Return the [X, Y] coordinate for the center point of the cell that contains the specified text.  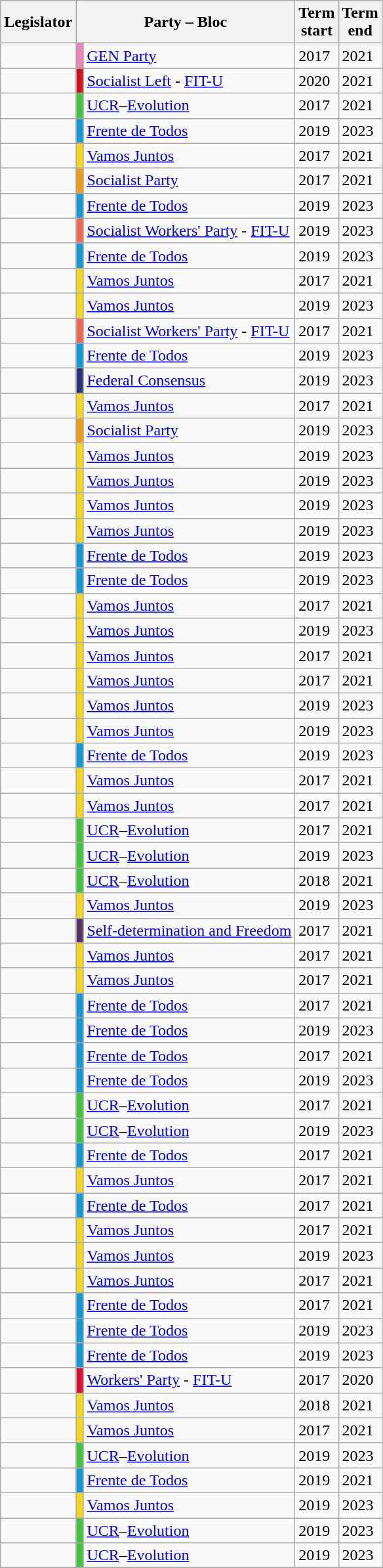
Workers' Party - FIT-U [189, 1380]
Self-determination and Freedom [189, 930]
GEN Party [189, 56]
Termstart [317, 22]
Federal Consensus [189, 381]
Termend [360, 22]
Socialist Left - FIT-U [189, 81]
Party – Bloc [186, 22]
Legislator [38, 22]
